Scan for the cell matching the given text and deliver its (X, Y) coordinate at center. 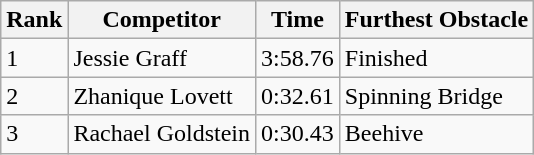
2 (34, 96)
1 (34, 58)
3 (34, 134)
Time (298, 20)
Beehive (436, 134)
Furthest Obstacle (436, 20)
3:58.76 (298, 58)
Rachael Goldstein (162, 134)
Rank (34, 20)
Zhanique Lovett (162, 96)
Competitor (162, 20)
0:32.61 (298, 96)
Finished (436, 58)
Jessie Graff (162, 58)
Spinning Bridge (436, 96)
0:30.43 (298, 134)
